Output the [X, Y] coordinate of the center of the cell containing the given text.  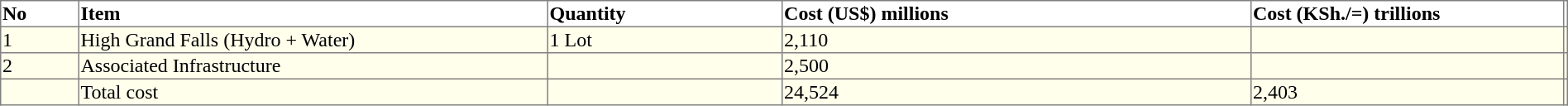
Item [313, 14]
Cost (US$) millions [1017, 14]
2,500 [1017, 66]
High Grand Falls (Hydro + Water) [313, 40]
Total cost [313, 92]
2 [40, 66]
24,524 [1017, 92]
1 Lot [665, 40]
2,110 [1017, 40]
Quantity [665, 14]
Associated Infrastructure [313, 66]
2,403 [1408, 92]
Cost (KSh./=) trillions [1408, 14]
1 [40, 40]
No [40, 14]
